Search for the cell housing the specified text and yield its [x, y] center coordinate. 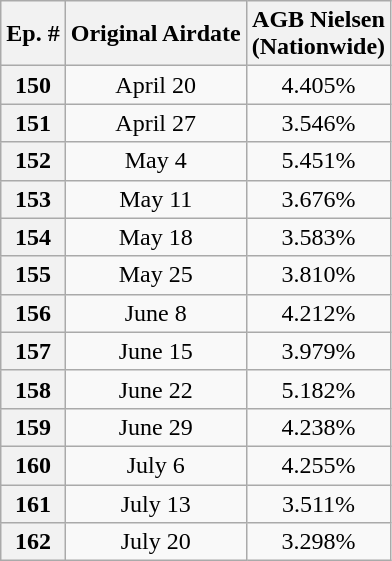
3.511% [318, 503]
Original Airdate [156, 34]
5.182% [318, 389]
3.979% [318, 351]
155 [33, 275]
July 20 [156, 542]
AGB Nielsen(Nationwide) [318, 34]
June 22 [156, 389]
June 15 [156, 351]
151 [33, 123]
June 8 [156, 313]
Ep. # [33, 34]
June 29 [156, 427]
3.810% [318, 275]
3.298% [318, 542]
July 6 [156, 465]
May 18 [156, 237]
3.546% [318, 123]
4.405% [318, 85]
May 11 [156, 199]
152 [33, 161]
May 4 [156, 161]
162 [33, 542]
April 27 [156, 123]
4.212% [318, 313]
4.255% [318, 465]
160 [33, 465]
4.238% [318, 427]
3.583% [318, 237]
157 [33, 351]
156 [33, 313]
5.451% [318, 161]
159 [33, 427]
May 25 [156, 275]
April 20 [156, 85]
161 [33, 503]
July 13 [156, 503]
153 [33, 199]
3.676% [318, 199]
154 [33, 237]
150 [33, 85]
158 [33, 389]
